Detect which cell encompasses the target text, then output its [x, y] center coordinate. 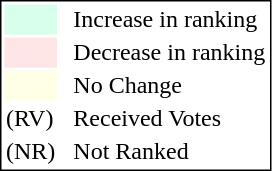
Received Votes [170, 119]
(RV) [30, 119]
Not Ranked [170, 151]
Increase in ranking [170, 19]
No Change [170, 85]
(NR) [30, 151]
Decrease in ranking [170, 53]
